From the cell containing the given text, extract its center point as [x, y] coordinate. 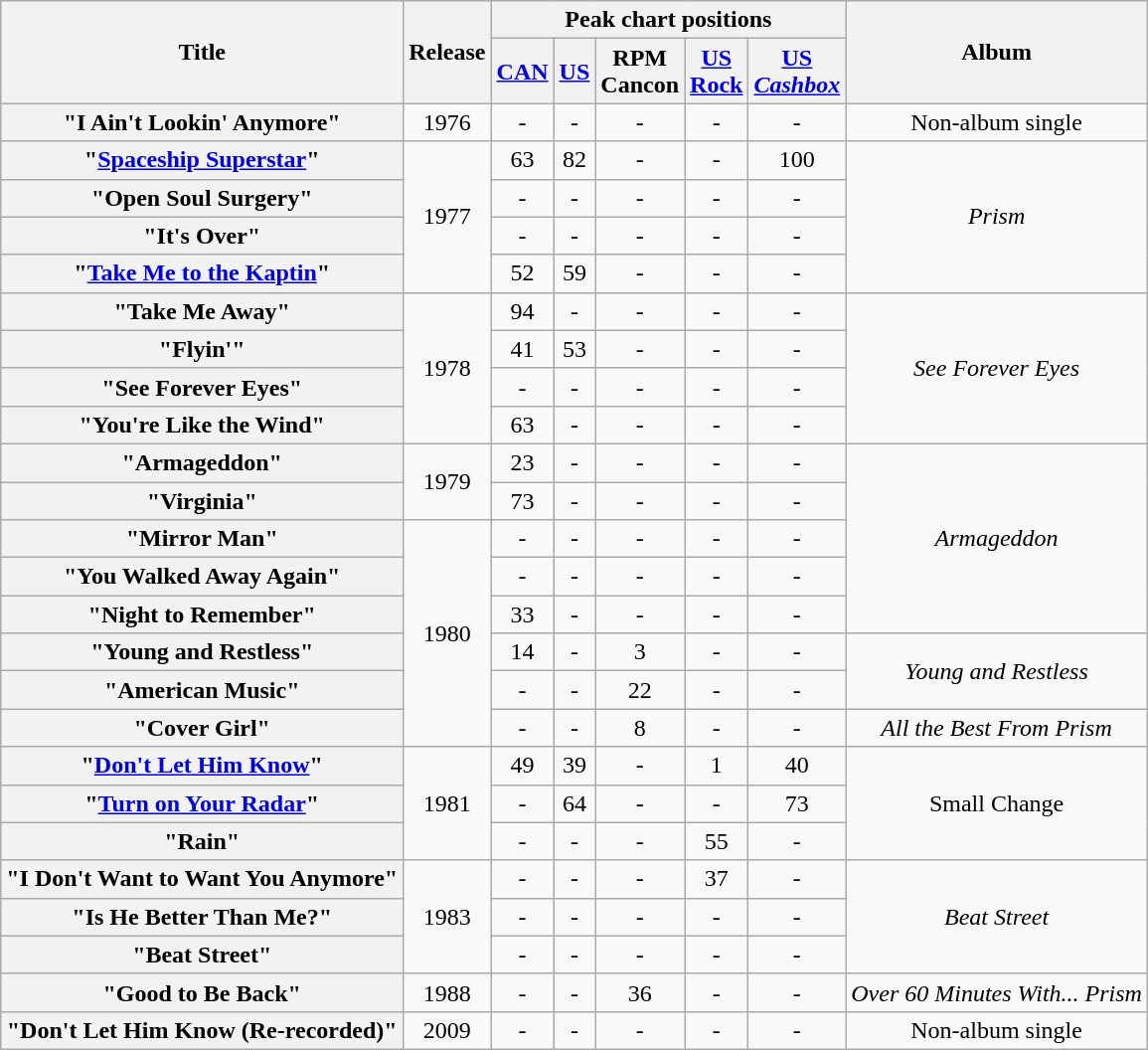
37 [717, 879]
"Armageddon" [203, 462]
See Forever Eyes [997, 368]
1 [717, 766]
49 [523, 766]
14 [523, 652]
"Open Soul Surgery" [203, 198]
"Rain" [203, 841]
40 [797, 766]
"Beat Street" [203, 955]
"Mirror Man" [203, 539]
"I Don't Want to Want You Anymore" [203, 879]
1976 [447, 122]
"I Ain't Lookin' Anymore" [203, 122]
"See Forever Eyes" [203, 387]
"Night to Remember" [203, 614]
Armageddon [997, 538]
"Cover Girl" [203, 728]
Release [447, 52]
RPMCancon [640, 72]
36 [640, 992]
"Spaceship Superstar" [203, 160]
33 [523, 614]
USRock [717, 72]
2009 [447, 1030]
Beat Street [997, 917]
"Don't Let Him Know" [203, 766]
Prism [997, 217]
Title [203, 52]
39 [574, 766]
"It's Over" [203, 236]
"Don't Let Him Know (Re-recorded)" [203, 1030]
"Turn on Your Radar" [203, 803]
"Is He Better Than Me?" [203, 917]
All the Best From Prism [997, 728]
94 [523, 311]
Young and Restless [997, 671]
1988 [447, 992]
22 [640, 690]
CAN [523, 72]
23 [523, 462]
"Virginia" [203, 500]
59 [574, 273]
64 [574, 803]
"Young and Restless" [203, 652]
US [574, 72]
1979 [447, 481]
"Take Me Away" [203, 311]
"Flyin'" [203, 349]
"You're Like the Wind" [203, 425]
55 [717, 841]
1978 [447, 368]
"American Music" [203, 690]
52 [523, 273]
1983 [447, 917]
"You Walked Away Again" [203, 577]
8 [640, 728]
"Take Me to the Kaptin" [203, 273]
100 [797, 160]
"Good to Be Back" [203, 992]
53 [574, 349]
1980 [447, 633]
Over 60 Minutes With... Prism [997, 992]
1981 [447, 803]
Small Change [997, 803]
41 [523, 349]
3 [640, 652]
Peak chart positions [668, 20]
USCashbox [797, 72]
82 [574, 160]
Album [997, 52]
1977 [447, 217]
